Return (x, y) of the center of cell containing provided text 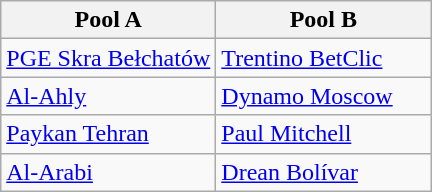
Pool B (324, 20)
Dynamo Moscow (324, 96)
Pool A (108, 20)
Al-Ahly (108, 96)
Drean Bolívar (324, 172)
PGE Skra Bełchatów (108, 58)
Al-Arabi (108, 172)
Paykan Tehran (108, 134)
Trentino BetClic (324, 58)
Paul Mitchell (324, 134)
